Find where the given text appears and provide that cell's center as (X, Y) coordinate. 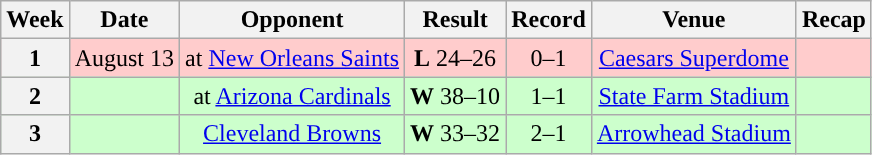
State Farm Stadium (694, 96)
1 (35, 58)
Opponent (292, 20)
0–1 (549, 58)
Recap (834, 20)
Cleveland Browns (292, 134)
L 24–26 (456, 58)
2–1 (549, 134)
2 (35, 96)
at New Orleans Saints (292, 58)
W 38–10 (456, 96)
Record (549, 20)
Date (124, 20)
Arrowhead Stadium (694, 134)
W 33–32 (456, 134)
Venue (694, 20)
August 13 (124, 58)
Caesars Superdome (694, 58)
Week (35, 20)
Result (456, 20)
3 (35, 134)
at Arizona Cardinals (292, 96)
1–1 (549, 96)
